Return the (X, Y) coordinate for the center point of the cell that contains the specified text.  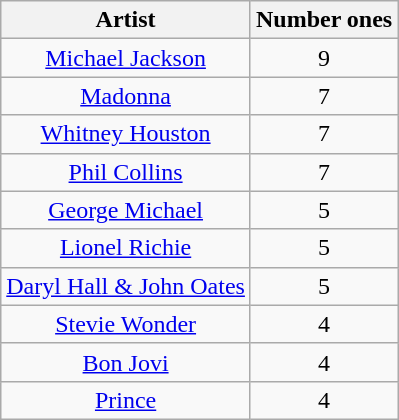
Daryl Hall & John Oates (126, 286)
Artist (126, 20)
Bon Jovi (126, 362)
Madonna (126, 96)
Stevie Wonder (126, 324)
Michael Jackson (126, 58)
Whitney Houston (126, 134)
Lionel Richie (126, 248)
Prince (126, 400)
George Michael (126, 210)
Phil Collins (126, 172)
Number ones (324, 20)
9 (324, 58)
